Capture the cell that displays the provided text and extract its [X, Y] central coordinate. 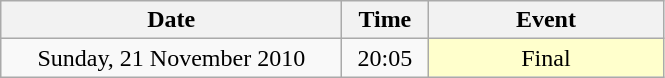
Final [546, 58]
Sunday, 21 November 2010 [172, 58]
20:05 [385, 58]
Time [385, 20]
Event [546, 20]
Date [172, 20]
